Return [x, y] of the center of cell containing provided text 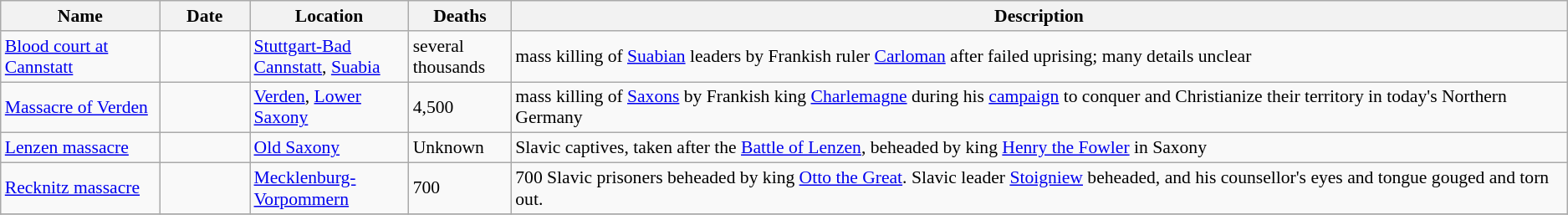
several thousands [460, 57]
Name [80, 16]
Stuttgart-Bad Cannstatt, Suabia [329, 57]
Date [205, 16]
Deaths [460, 16]
Blood court at Cannstatt [80, 57]
4,500 [460, 107]
700 [460, 189]
Lenzen massacre [80, 148]
Location [329, 16]
Recknitz massacre [80, 189]
mass killing of Suabian leaders by Frankish ruler Carloman after failed uprising; many details unclear [1039, 57]
Old Saxony [329, 148]
Slavic captives, taken after the Battle of Lenzen, beheaded by king Henry the Fowler in Saxony [1039, 148]
mass killing of Saxons by Frankish king Charlemagne during his campaign to conquer and Christianize their territory in today's Northern Germany [1039, 107]
Mecklenburg-Vorpommern [329, 189]
Verden, Lower Saxony [329, 107]
Unknown [460, 148]
700 Slavic prisoners beheaded by king Otto the Great. Slavic leader Stoigniew beheaded, and his counsellor's eyes and tongue gouged and torn out. [1039, 189]
Massacre of Verden [80, 107]
Description [1039, 16]
